Return the [X, Y] coordinate for the center point of the cell that contains the specified text.  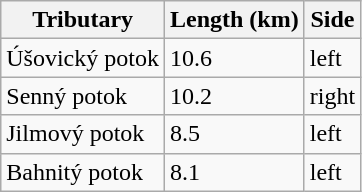
Bahnitý potok [83, 172]
Side [332, 20]
Senný potok [83, 96]
8.1 [234, 172]
10.6 [234, 58]
8.5 [234, 134]
Úšovický potok [83, 58]
right [332, 96]
Length (km) [234, 20]
Tributary [83, 20]
10.2 [234, 96]
Jilmový potok [83, 134]
